Pinpoint the cell where the given text exists, returning its (x, y) midpoint coordinate. 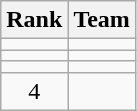
Rank (34, 20)
4 (34, 91)
Team (102, 20)
